Locate the cell with the specified text and output its (x, y) center coordinate. 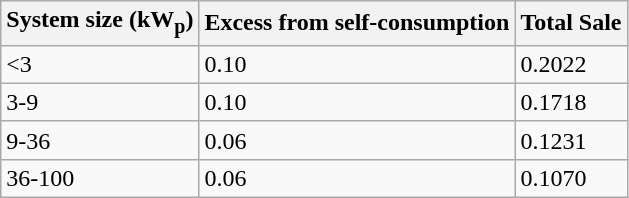
Total Sale (571, 23)
System size (kWp) (100, 23)
36-100 (100, 178)
0.1070 (571, 178)
0.1718 (571, 102)
0.1231 (571, 140)
0.2022 (571, 64)
3-9 (100, 102)
Excess from self-consumption (357, 23)
9-36 (100, 140)
<3 (100, 64)
